Find where the given text appears and provide that cell's center as (x, y) coordinate. 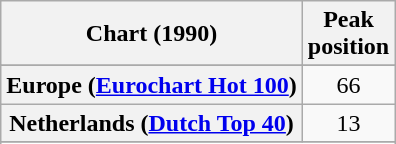
Netherlands (Dutch Top 40) (152, 123)
13 (348, 123)
Chart (1990) (152, 34)
66 (348, 85)
Peakposition (348, 34)
Europe (Eurochart Hot 100) (152, 85)
